Return the (X, Y) coordinate for the center point of the cell that contains the specified text.  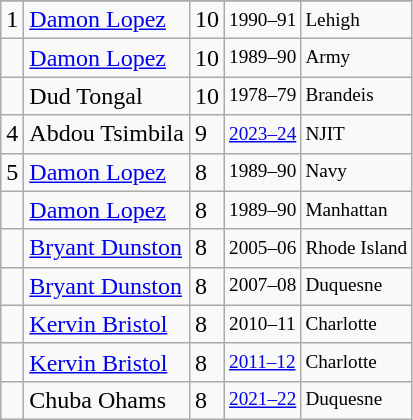
2005–06 (262, 248)
Abdou Tsimbila (107, 134)
2010–11 (262, 324)
Dud Tongal (107, 96)
1 (12, 20)
1978–79 (262, 96)
Lehigh (356, 20)
Rhode Island (356, 248)
5 (12, 172)
Chuba Ohams (107, 400)
4 (12, 134)
1990–91 (262, 20)
Brandeis (356, 96)
2011–12 (262, 362)
NJIT (356, 134)
Navy (356, 172)
2007–08 (262, 286)
2021–22 (262, 400)
9 (206, 134)
Manhattan (356, 210)
2023–24 (262, 134)
Army (356, 58)
